Return (X, Y) of the center of cell containing provided text 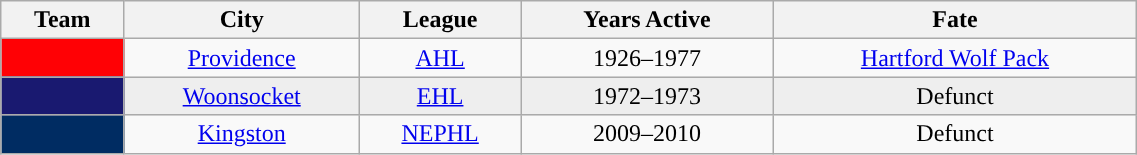
League (440, 20)
City (242, 20)
Hartford Wolf Pack (955, 58)
EHL (440, 96)
1972–1973 (647, 96)
Providence (242, 58)
NEPHL (440, 134)
Team (62, 20)
Woonsocket (242, 96)
Years Active (647, 20)
AHL (440, 58)
Fate (955, 20)
2009–2010 (647, 134)
Kingston (242, 134)
1926–1977 (647, 58)
